Output the [X, Y] coordinate of the center of the cell containing the given text.  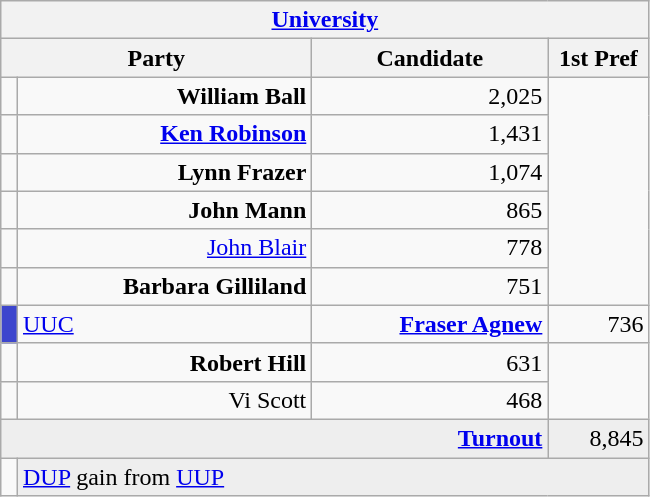
William Ball [164, 96]
John Blair [164, 248]
Barbara Gilliland [164, 286]
1st Pref [598, 58]
1,431 [430, 134]
Party [156, 58]
Candidate [430, 58]
Turnout [274, 438]
8,845 [598, 438]
John Mann [164, 210]
468 [430, 400]
865 [430, 210]
Fraser Agnew [430, 324]
Robert Hill [164, 362]
Vi Scott [164, 400]
DUP gain from UUP [332, 477]
736 [598, 324]
751 [430, 286]
UUC [164, 324]
Lynn Frazer [164, 172]
2,025 [430, 96]
778 [430, 248]
Ken Robinson [164, 134]
631 [430, 362]
University [325, 20]
1,074 [430, 172]
